For the text-containing cell, return its midpoint in (x, y) coordinate format. 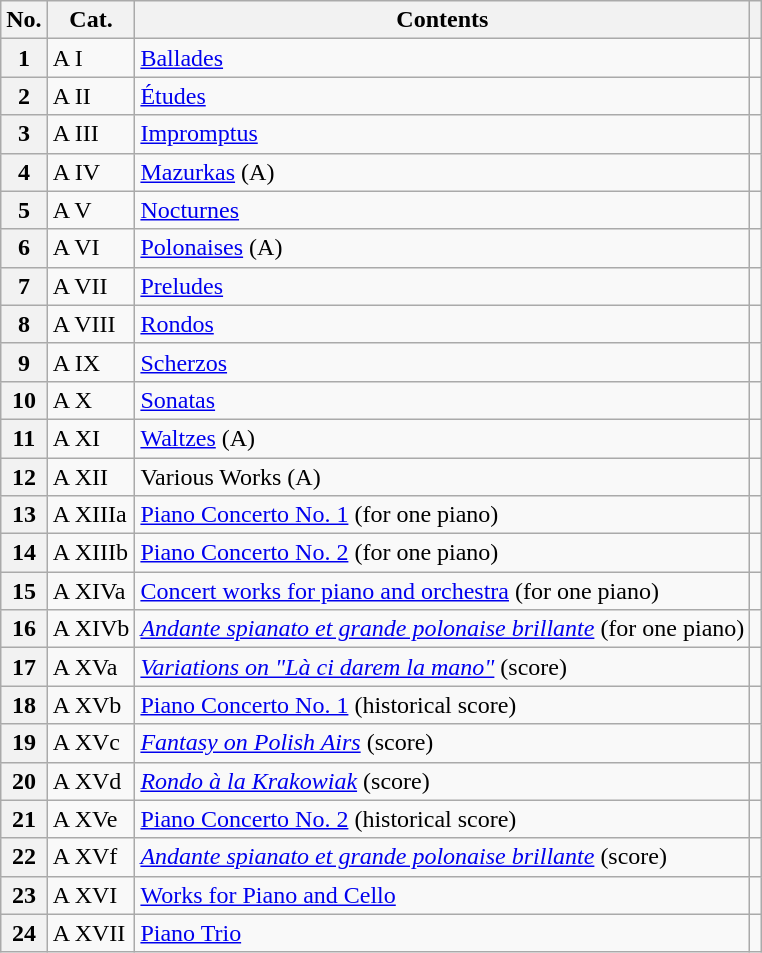
Variations on "Là ci darem la mano" (score) (442, 667)
Mazurkas (A) (442, 172)
Impromptus (442, 134)
9 (24, 362)
Études (442, 96)
A XVa (91, 667)
5 (24, 210)
A IV (91, 172)
A IX (91, 362)
7 (24, 286)
A X (91, 400)
A XVf (91, 857)
Rondo à la Krakowiak (score) (442, 781)
A XIVb (91, 629)
A XIIIa (91, 515)
23 (24, 895)
10 (24, 400)
A I (91, 58)
A XVc (91, 743)
18 (24, 705)
Piano Concerto No. 2 (for one piano) (442, 553)
A XVII (91, 933)
Andante spianato et grande polonaise brillante (for one piano) (442, 629)
A XI (91, 438)
A V (91, 210)
Piano Concerto No. 1 (historical score) (442, 705)
Rondos (442, 324)
4 (24, 172)
A VIII (91, 324)
Concert works for piano and orchestra (for one piano) (442, 591)
11 (24, 438)
20 (24, 781)
17 (24, 667)
22 (24, 857)
Nocturnes (442, 210)
Fantasy on Polish Airs (score) (442, 743)
Preludes (442, 286)
A XVe (91, 819)
Piano Concerto No. 1 (for one piano) (442, 515)
Various Works (A) (442, 477)
A XII (91, 477)
21 (24, 819)
Scherzos (442, 362)
Piano Trio (442, 933)
No. (24, 20)
19 (24, 743)
14 (24, 553)
Ballades (442, 58)
15 (24, 591)
A XVI (91, 895)
6 (24, 248)
Andante spianato et grande polonaise brillante (score) (442, 857)
A VII (91, 286)
A XVd (91, 781)
Cat. (91, 20)
A XIIIb (91, 553)
Contents (442, 20)
1 (24, 58)
3 (24, 134)
Works for Piano and Cello (442, 895)
Sonatas (442, 400)
A VI (91, 248)
8 (24, 324)
12 (24, 477)
A II (91, 96)
2 (24, 96)
A III (91, 134)
13 (24, 515)
16 (24, 629)
Waltzes (A) (442, 438)
Polonaises (A) (442, 248)
24 (24, 933)
A XIVa (91, 591)
Piano Concerto No. 2 (historical score) (442, 819)
A XVb (91, 705)
